Find where the given text appears and provide that cell's center as [x, y] coordinate. 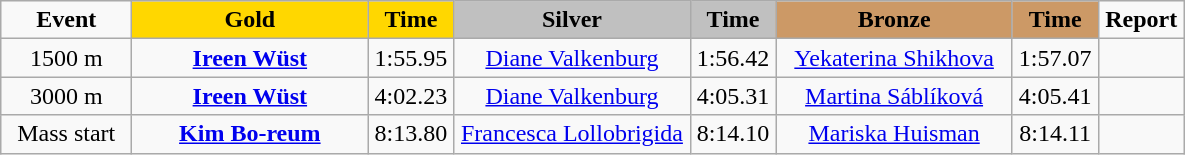
Report [1141, 20]
3000 m [66, 96]
1:55.95 [411, 58]
Gold [250, 20]
Yekaterina Shikhova [894, 58]
Bronze [894, 20]
8:14.10 [733, 134]
4:05.41 [1055, 96]
Silver [572, 20]
Mass start [66, 134]
8:14.11 [1055, 134]
Kim Bo-reum [250, 134]
Francesca Lollobrigida [572, 134]
1500 m [66, 58]
Martina Sáblíková [894, 96]
1:57.07 [1055, 58]
4:05.31 [733, 96]
Mariska Huisman [894, 134]
8:13.80 [411, 134]
Event [66, 20]
4:02.23 [411, 96]
1:56.42 [733, 58]
